Find where the given text appears and provide that cell's center as [x, y] coordinate. 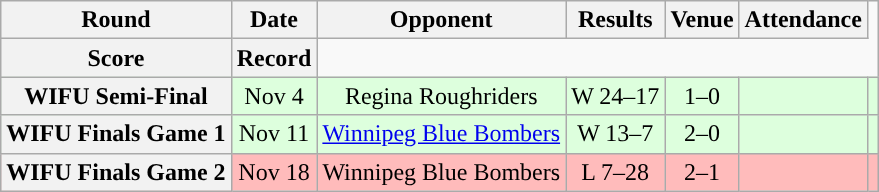
2–1 [702, 172]
WIFU Finals Game 2 [116, 172]
WIFU Semi-Final [116, 96]
L 7–28 [616, 172]
1–0 [702, 96]
Opponent [442, 20]
W 13–7 [616, 134]
Regina Roughriders [442, 96]
Date [274, 20]
Nov 18 [274, 172]
Nov 11 [274, 134]
Score [116, 58]
Venue [702, 20]
W 24–17 [616, 96]
2–0 [702, 134]
Attendance [803, 20]
Nov 4 [274, 96]
WIFU Finals Game 1 [116, 134]
Round [116, 20]
Results [616, 20]
Record [274, 58]
